Search for the cell housing the specified text and yield its (X, Y) center coordinate. 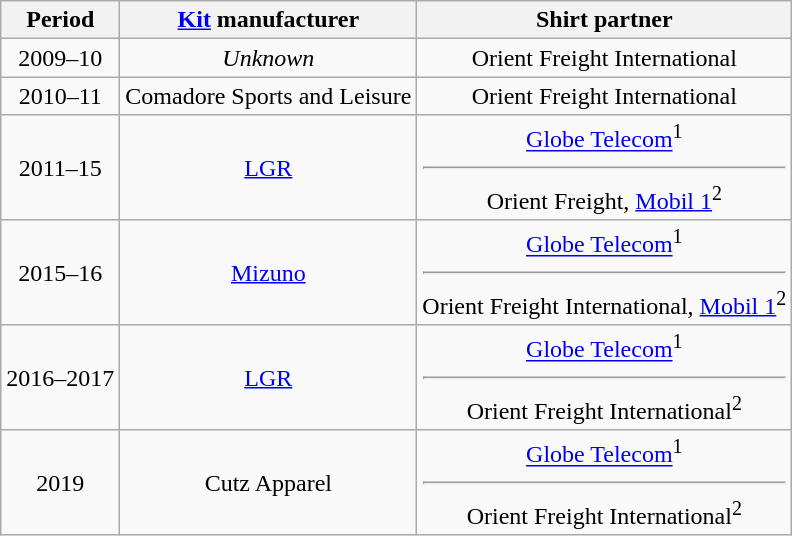
Cutz Apparel (268, 482)
2010–11 (60, 96)
Period (60, 20)
Globe Telecom1Orient Freight, Mobil 12 (604, 168)
Unknown (268, 58)
Shirt partner (604, 20)
2011–15 (60, 168)
2019 (60, 482)
Kit manufacturer (268, 20)
2015–16 (60, 272)
Mizuno (268, 272)
2009–10 (60, 58)
Comadore Sports and Leisure (268, 96)
2016–2017 (60, 378)
Globe Telecom1Orient Freight International, Mobil 12 (604, 272)
